Detect which cell encompasses the target text, then output its [x, y] center coordinate. 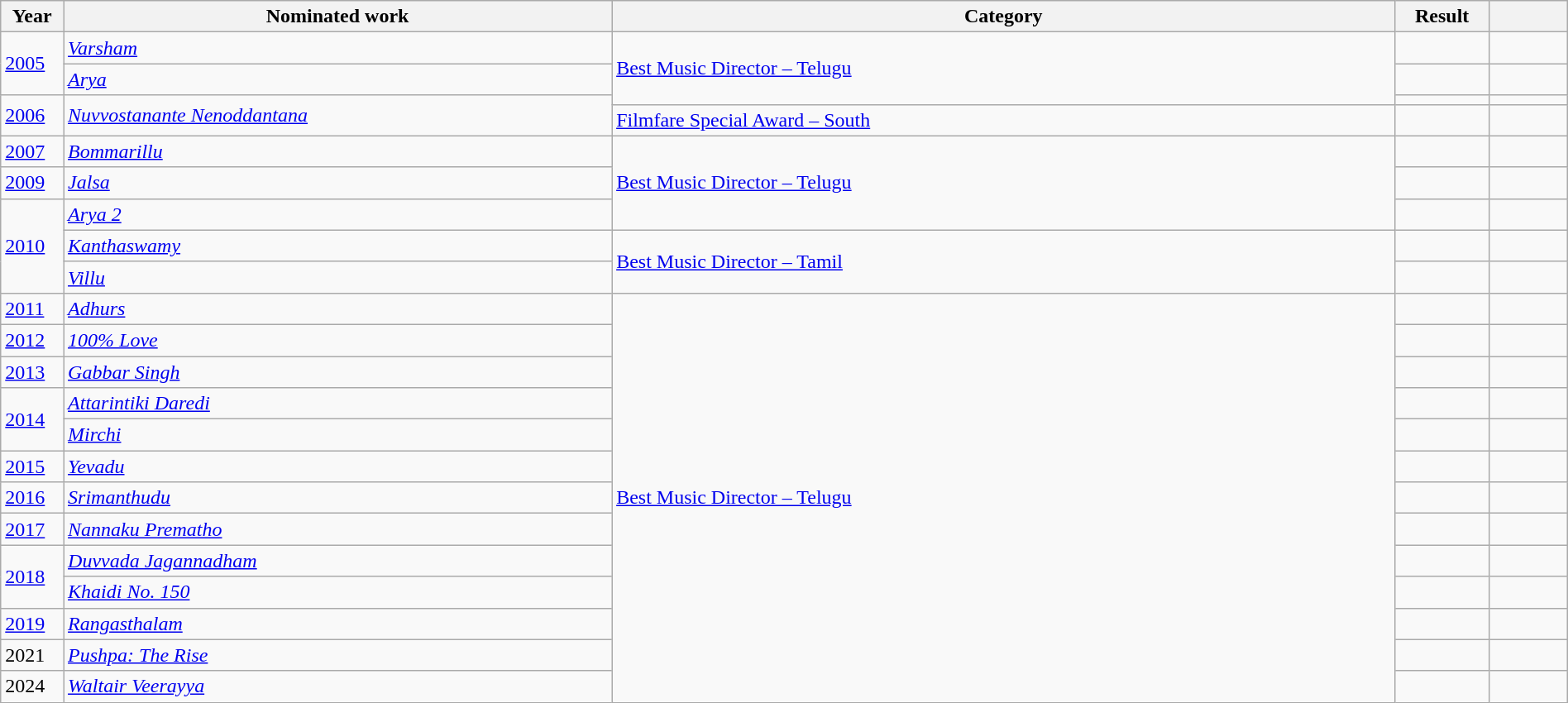
Year [32, 17]
Filmfare Special Award – South [1004, 120]
Result [1442, 17]
2006 [32, 116]
2014 [32, 419]
Bommarillu [337, 151]
2009 [32, 183]
Varsham [337, 48]
100% Love [337, 340]
Jalsa [337, 183]
Best Music Director – Tamil [1004, 261]
2018 [32, 576]
2007 [32, 151]
Category [1004, 17]
2005 [32, 64]
2016 [32, 498]
Arya 2 [337, 214]
2019 [32, 624]
Nannaku Prematho [337, 529]
Arya [337, 79]
2011 [32, 308]
Khaidi No. 150 [337, 592]
2010 [32, 246]
2015 [32, 466]
Gabbar Singh [337, 371]
Yevadu [337, 466]
Mirchi [337, 435]
Waltair Veerayya [337, 686]
Attarintiki Daredi [337, 404]
2013 [32, 371]
2024 [32, 686]
Villu [337, 277]
2012 [32, 340]
Kanthaswamy [337, 246]
Adhurs [337, 308]
2021 [32, 655]
Duvvada Jagannadham [337, 561]
Nuvvostanante Nenoddantana [337, 116]
2017 [32, 529]
Rangasthalam [337, 624]
Nominated work [337, 17]
Srimanthudu [337, 498]
Pushpa: The Rise [337, 655]
